Detect which cell encompasses the target text, then output its (x, y) center coordinate. 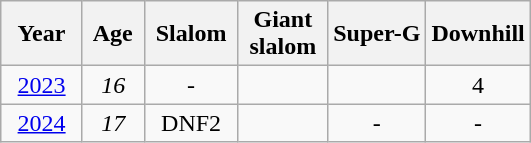
DNF2 (191, 123)
Super-G (377, 34)
Year (42, 34)
2024 (42, 123)
17 (113, 123)
Slalom (191, 34)
2023 (42, 85)
16 (113, 85)
Age (113, 34)
4 (478, 85)
Downhill (478, 34)
Giant slalom (283, 34)
